Capture the cell that displays the provided text and extract its (x, y) central coordinate. 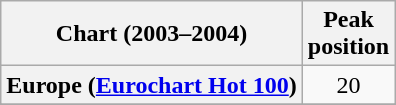
Chart (2003–2004) (152, 34)
Europe (Eurochart Hot 100) (152, 85)
Peakposition (348, 34)
20 (348, 85)
